Extract the [x, y] coordinate from the center of the cell holding the provided text.  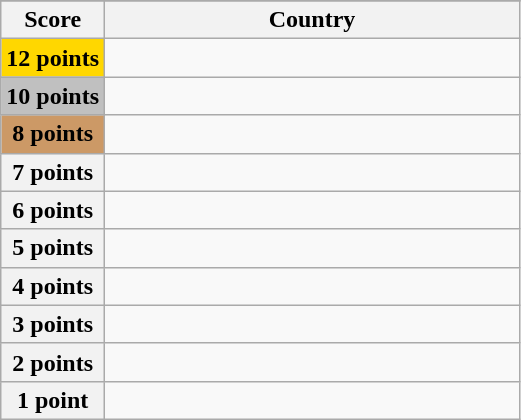
5 points [53, 248]
6 points [53, 210]
Country [312, 20]
4 points [53, 286]
8 points [53, 134]
12 points [53, 58]
Score [53, 20]
2 points [53, 362]
1 point [53, 400]
10 points [53, 96]
7 points [53, 172]
3 points [53, 324]
